Return (x, y) of the center of cell containing provided text 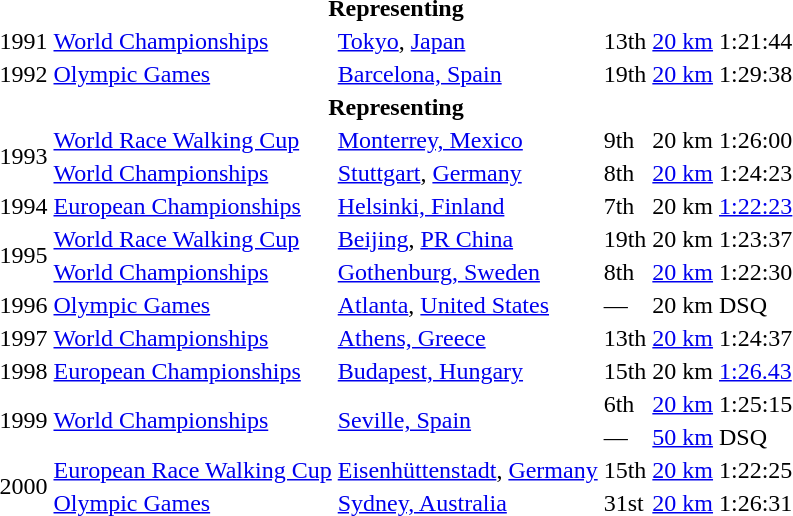
Seville, Spain (468, 420)
9th (625, 140)
Beijing, PR China (468, 239)
Gothenburg, Sweden (468, 272)
Athens, Greece (468, 338)
Helsinki, Finland (468, 206)
Monterrey, Mexico (468, 140)
6th (625, 404)
7th (625, 206)
Eisenhüttenstadt, Germany (468, 470)
Budapest, Hungary (468, 371)
50 km (683, 437)
European Race Walking Cup (192, 470)
Tokyo, Japan (468, 41)
Barcelona, Spain (468, 74)
Atlanta, United States (468, 305)
Stuttgart, Germany (468, 173)
